Identify which cell holds the provided text, then report its (X, Y) central coordinate. 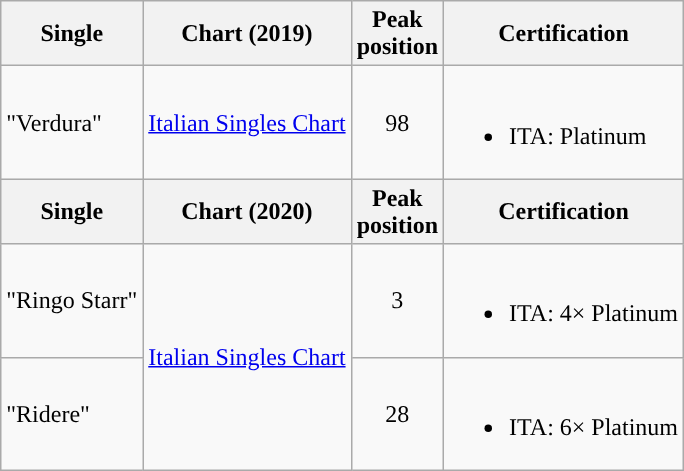
Chart (2019) (247, 34)
ITA: 6× Platinum (564, 414)
Chart (2020) (247, 212)
"Ringo Starr" (72, 300)
98 (397, 122)
3 (397, 300)
ITA: 4× Platinum (564, 300)
"Ridere" (72, 414)
28 (397, 414)
"Verdura" (72, 122)
ITA: Platinum (564, 122)
